Detect which cell encompasses the target text, then output its (x, y) center coordinate. 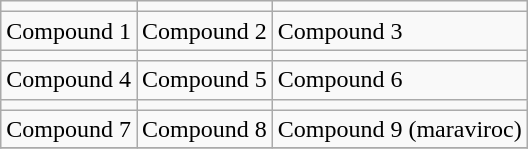
Compound 5 (204, 80)
Compound 2 (204, 31)
Compound 6 (400, 80)
Compound 4 (69, 80)
Compound 3 (400, 31)
Compound 8 (204, 129)
Compound 7 (69, 129)
Compound 9 (maraviroc) (400, 129)
Compound 1 (69, 31)
